Locate the cell with the specified text and output its [X, Y] center coordinate. 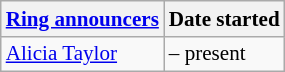
Date started [224, 18]
– present [224, 54]
Alicia Taylor [82, 54]
Ring announcers [82, 18]
